Provide the (x, y) coordinate of the cell's center where the given text is located.  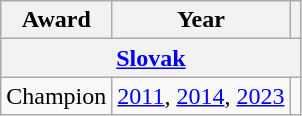
2011, 2014, 2023 (201, 96)
Champion (56, 96)
Award (56, 20)
Slovak (151, 58)
Year (201, 20)
